Extract the [X, Y] coordinate from the center of the cell holding the provided text.  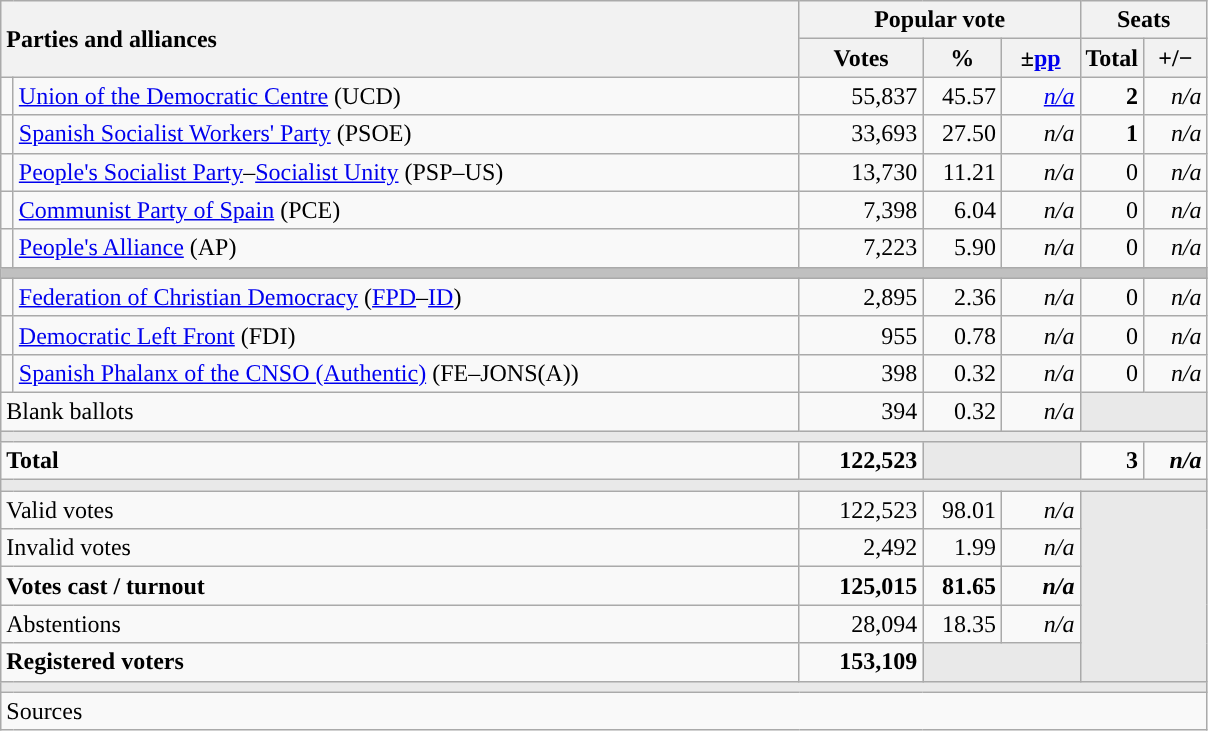
5.90 [962, 248]
11.21 [962, 172]
Invalid votes [400, 548]
People's Socialist Party–Socialist Unity (PSP–US) [406, 172]
18.35 [962, 624]
Spanish Phalanx of the CNSO (Authentic) (FE–JONS(A)) [406, 373]
7,398 [861, 210]
Communist Party of Spain (PCE) [406, 210]
Union of the Democratic Centre (UCD) [406, 96]
3 [1112, 461]
955 [861, 335]
55,837 [861, 96]
81.65 [962, 586]
+/− [1176, 58]
Spanish Socialist Workers' Party (PSOE) [406, 134]
0.78 [962, 335]
125,015 [861, 586]
28,094 [861, 624]
Abstentions [400, 624]
±pp [1040, 58]
394 [861, 411]
2,895 [861, 297]
Federation of Christian Democracy (FPD–ID) [406, 297]
% [962, 58]
Registered voters [400, 662]
2 [1112, 96]
Democratic Left Front (FDI) [406, 335]
33,693 [861, 134]
45.57 [962, 96]
6.04 [962, 210]
1 [1112, 134]
13,730 [861, 172]
Sources [604, 711]
Votes cast / turnout [400, 586]
98.01 [962, 510]
2,492 [861, 548]
153,109 [861, 662]
7,223 [861, 248]
398 [861, 373]
Blank ballots [400, 411]
27.50 [962, 134]
Seats [1144, 20]
Popular vote [940, 20]
2.36 [962, 297]
People's Alliance (AP) [406, 248]
1.99 [962, 548]
Votes [861, 58]
Parties and alliances [400, 39]
Valid votes [400, 510]
